Return (x, y) of the center of cell containing provided text 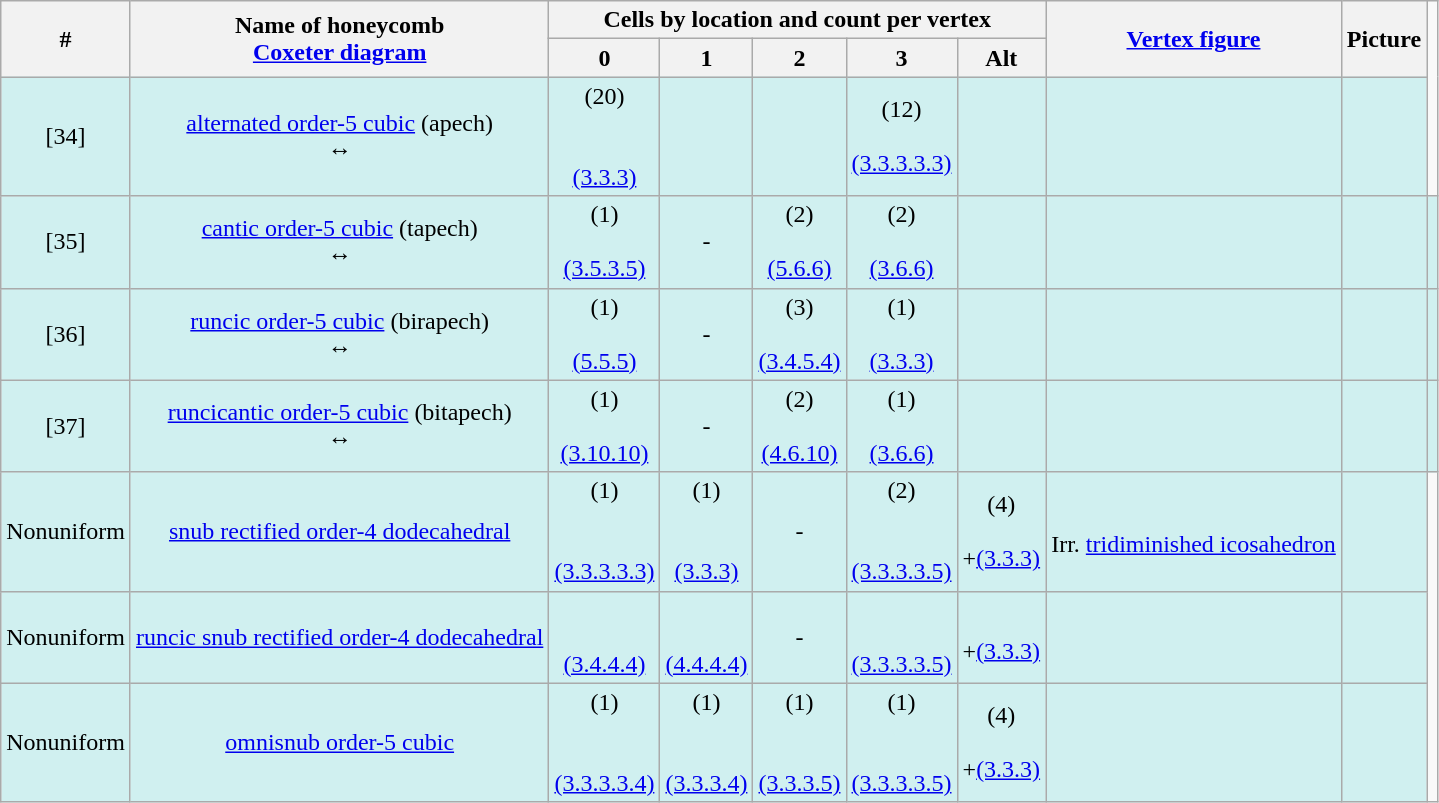
(1)(3.6.6) (902, 426)
alternated order-5 cubic (apech) ↔ (339, 136)
(1)(3.5.3.5) (604, 242)
cantic order-5 cubic (tapech) ↔ (339, 242)
(1)(3.3.3.5) (800, 742)
# (66, 39)
(1)(5.5.5) (604, 334)
1 (706, 58)
(2)(3.3.3.3.5) (902, 532)
(3.3.3.3.5) (902, 637)
Irr. tridiminished icosahedron (1194, 532)
(1)(3.3.3.3.4) (604, 742)
(3.4.4.4) (604, 637)
0 (604, 58)
runcicantic order-5 cubic (bitapech) ↔ (339, 426)
Alt (1002, 58)
(12)(3.3.3.3.3) (902, 136)
[36] (66, 334)
[37] (66, 426)
Picture (1384, 39)
(2)(5.6.6) (800, 242)
[35] (66, 242)
[34] (66, 136)
+(3.3.3) (1002, 637)
(20)(3.3.3) (604, 136)
(2)(3.6.6) (902, 242)
runcic order-5 cubic (birapech) ↔ (339, 334)
(1)(3.3.3.3.3) (604, 532)
Cells by location and count per vertex (798, 20)
runcic snub rectified order-4 dodecahedral (339, 637)
(1)(3.3.3.3.5) (902, 742)
(1)(3.10.10) (604, 426)
(1)(3.3.3.4) (706, 742)
(4.4.4.4) (706, 637)
(3)(3.4.5.4) (800, 334)
Name of honeycombCoxeter diagram (339, 39)
(2)(4.6.10) (800, 426)
snub rectified order-4 dodecahedral (339, 532)
2 (800, 58)
omnisnub order-5 cubic (339, 742)
3 (902, 58)
Vertex figure (1194, 39)
